Determine the [X, Y] coordinate at the center of the cell enclosing the given text.  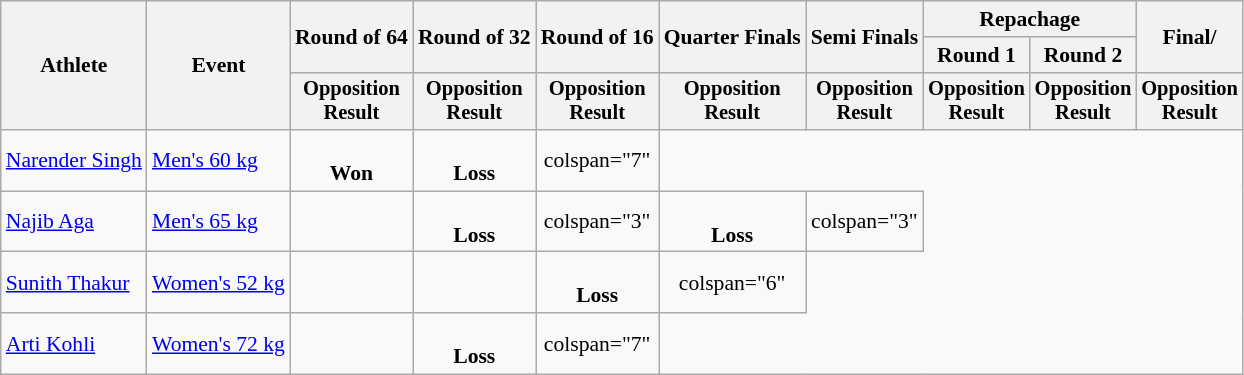
Women's 52 kg [218, 282]
Event [218, 66]
Round of 64 [352, 36]
Najib Aga [74, 222]
Men's 60 kg [218, 160]
Round 1 [976, 55]
Arti Kohli [74, 344]
Athlete [74, 66]
Round of 32 [474, 36]
Final/ [1190, 36]
Round 2 [1084, 55]
Repachage [1030, 19]
Women's 72 kg [218, 344]
Quarter Finals [732, 36]
colspan="6" [732, 282]
Round of 16 [598, 36]
Semi Finals [864, 36]
Men's 65 kg [218, 222]
Narender Singh [74, 160]
Won [352, 160]
Sunith Thakur [74, 282]
